Return (x, y) of the center of cell containing provided text 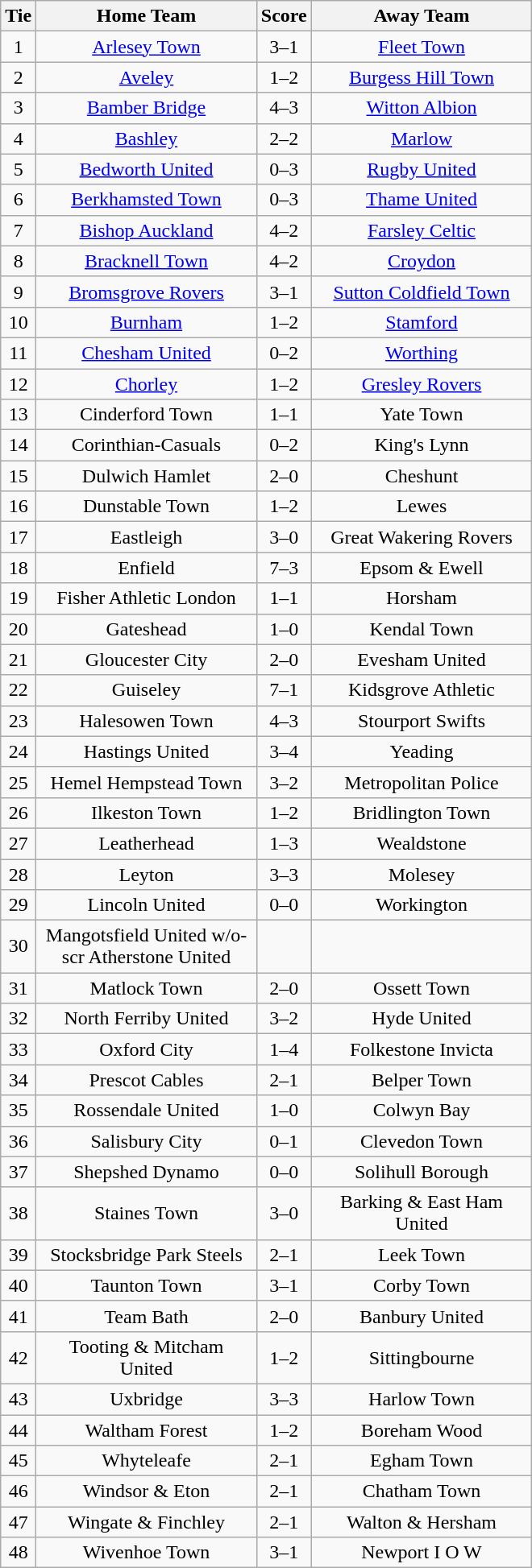
Epsom & Ewell (422, 568)
30 (19, 947)
King's Lynn (422, 445)
38 (19, 1213)
36 (19, 1141)
Bromsgrove Rovers (147, 292)
Harlow Town (422, 1399)
Team Bath (147, 1316)
Lincoln United (147, 905)
Yeading (422, 751)
46 (19, 1491)
9 (19, 292)
14 (19, 445)
25 (19, 782)
Clevedon Town (422, 1141)
Wivenhoe Town (147, 1553)
Boreham Wood (422, 1429)
2 (19, 77)
32 (19, 1019)
Evesham United (422, 660)
Chatham Town (422, 1491)
Uxbridge (147, 1399)
35 (19, 1111)
16 (19, 507)
Guiseley (147, 690)
8 (19, 261)
Bridlington Town (422, 813)
Staines Town (147, 1213)
3–4 (284, 751)
Banbury United (422, 1316)
7–1 (284, 690)
Molesey (422, 874)
4 (19, 139)
12 (19, 384)
3 (19, 108)
Metropolitan Police (422, 782)
15 (19, 476)
13 (19, 415)
43 (19, 1399)
Kendal Town (422, 629)
Sutton Coldfield Town (422, 292)
Gateshead (147, 629)
Chorley (147, 384)
Workington (422, 905)
21 (19, 660)
42 (19, 1358)
Berkhamsted Town (147, 200)
29 (19, 905)
Yate Town (422, 415)
Colwyn Bay (422, 1111)
Arlesey Town (147, 47)
7 (19, 230)
Fleet Town (422, 47)
Marlow (422, 139)
Stamford (422, 322)
Whyteleafe (147, 1461)
Witton Albion (422, 108)
Burgess Hill Town (422, 77)
17 (19, 537)
Burnham (147, 322)
Barking & East Ham United (422, 1213)
North Ferriby United (147, 1019)
Ilkeston Town (147, 813)
Ossett Town (422, 988)
6 (19, 200)
41 (19, 1316)
Matlock Town (147, 988)
Tie (19, 16)
Hemel Hempstead Town (147, 782)
Leyton (147, 874)
Halesowen Town (147, 721)
Gloucester City (147, 660)
Aveley (147, 77)
Belper Town (422, 1080)
Gresley Rovers (422, 384)
Enfield (147, 568)
20 (19, 629)
Worthing (422, 353)
Wingate & Finchley (147, 1522)
Solihull Borough (422, 1172)
1–3 (284, 843)
Home Team (147, 16)
Egham Town (422, 1461)
Farsley Celtic (422, 230)
39 (19, 1255)
Horsham (422, 598)
18 (19, 568)
Bamber Bridge (147, 108)
Rossendale United (147, 1111)
Leatherhead (147, 843)
Sittingbourne (422, 1358)
Prescot Cables (147, 1080)
Wealdstone (422, 843)
1 (19, 47)
Corby Town (422, 1285)
Shepshed Dynamo (147, 1172)
28 (19, 874)
31 (19, 988)
Bracknell Town (147, 261)
48 (19, 1553)
Thame United (422, 200)
Eastleigh (147, 537)
Walton & Hersham (422, 1522)
Cinderford Town (147, 415)
37 (19, 1172)
19 (19, 598)
Away Team (422, 16)
2–2 (284, 139)
Mangotsfield United w/o-scr Atherstone United (147, 947)
27 (19, 843)
Dulwich Hamlet (147, 476)
Great Wakering Rovers (422, 537)
Rugby United (422, 169)
Corinthian-Casuals (147, 445)
Cheshunt (422, 476)
26 (19, 813)
45 (19, 1461)
5 (19, 169)
Bashley (147, 139)
Newport I O W (422, 1553)
Hyde United (422, 1019)
44 (19, 1429)
Dunstable Town (147, 507)
Salisbury City (147, 1141)
24 (19, 751)
Stocksbridge Park Steels (147, 1255)
Tooting & Mitcham United (147, 1358)
Bishop Auckland (147, 230)
0–1 (284, 1141)
11 (19, 353)
Score (284, 16)
47 (19, 1522)
Lewes (422, 507)
Kidsgrove Athletic (422, 690)
Oxford City (147, 1049)
Croydon (422, 261)
Stourport Swifts (422, 721)
Taunton Town (147, 1285)
23 (19, 721)
22 (19, 690)
Windsor & Eton (147, 1491)
10 (19, 322)
Leek Town (422, 1255)
Fisher Athletic London (147, 598)
Bedworth United (147, 169)
Waltham Forest (147, 1429)
Chesham United (147, 353)
Folkestone Invicta (422, 1049)
40 (19, 1285)
Hastings United (147, 751)
34 (19, 1080)
7–3 (284, 568)
33 (19, 1049)
1–4 (284, 1049)
